Provide the (X, Y) coordinate of the cell's center where the given text is located.  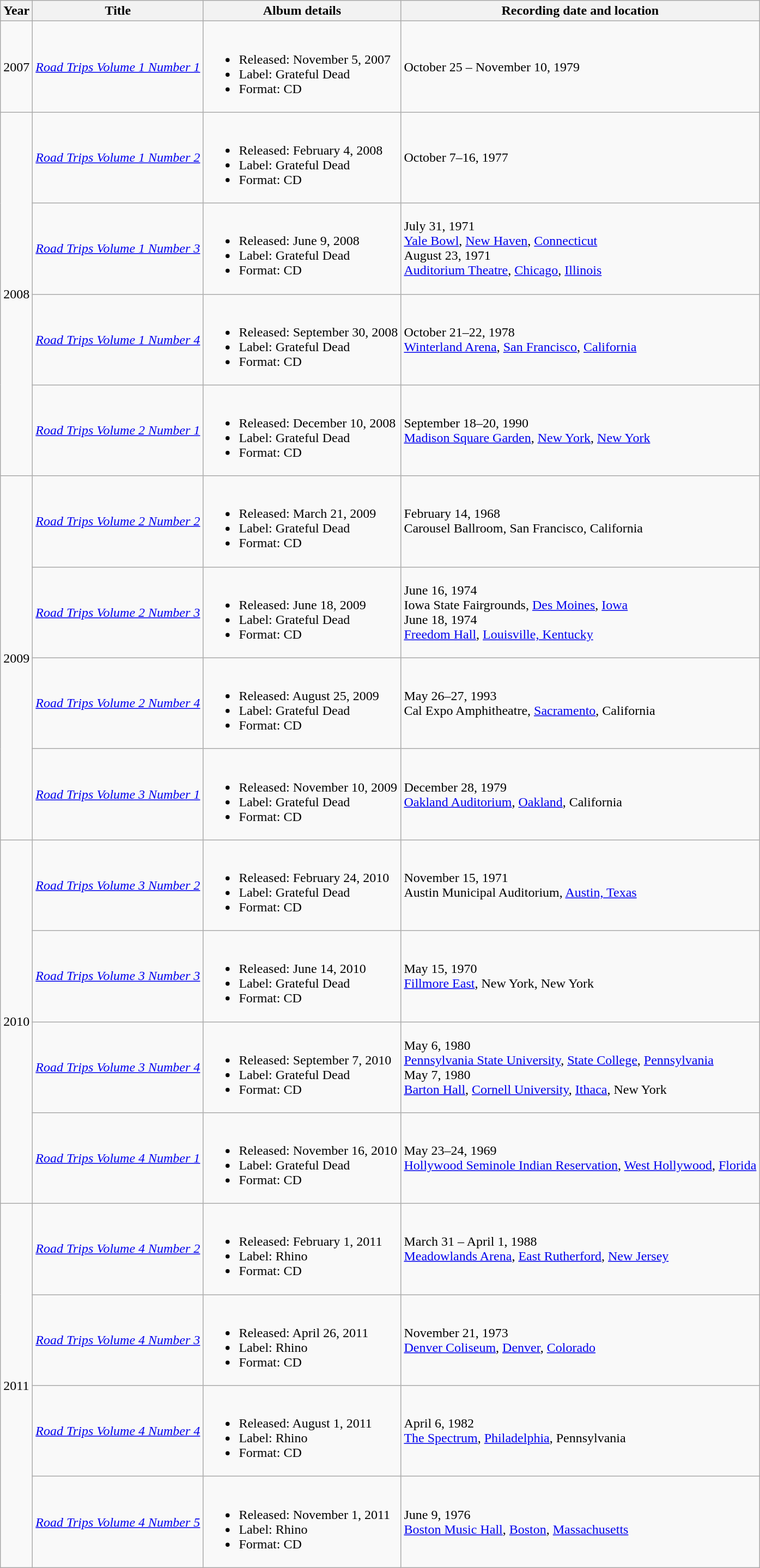
Released: February 24, 2010Label: Grateful DeadFormat: CD (302, 885)
Released: August 25, 2009Label: Grateful DeadFormat: CD (302, 703)
Road Trips Volume 4 Number 1 (118, 1159)
Released: June 9, 2008Label: Grateful DeadFormat: CD (302, 248)
Road Trips Volume 2 Number 4 (118, 703)
November 15, 1971 Austin Municipal Auditorium, Austin, Texas (580, 885)
Road Trips Volume 1 Number 2 (118, 158)
February 14, 1968 Carousel Ballroom, San Francisco, California (580, 522)
May 26–27, 1993 Cal Expo Amphitheatre, Sacramento, California (580, 703)
Road Trips Volume 1 Number 4 (118, 340)
Road Trips Volume 1 Number 3 (118, 248)
Road Trips Volume 2 Number 3 (118, 612)
November 21, 1973 Denver Coliseum, Denver, Colorado (580, 1340)
April 6, 1982 The Spectrum, Philadelphia, Pennsylvania (580, 1431)
2009 (16, 658)
Road Trips Volume 4 Number 3 (118, 1340)
Road Trips Volume 2 Number 2 (118, 522)
Released: August 1, 2011Label: RhinoFormat: CD (302, 1431)
May 23–24, 1969 Hollywood Seminole Indian Reservation, West Hollywood, Florida (580, 1159)
June 16, 1974 Iowa State Fairgrounds, Des Moines, Iowa June 18, 1974 Freedom Hall, Louisville, Kentucky (580, 612)
Released: December 10, 2008Label: Grateful DeadFormat: CD (302, 430)
Released: June 18, 2009Label: Grateful DeadFormat: CD (302, 612)
Released: November 1, 2011Label: RhinoFormat: CD (302, 1522)
Released: November 16, 2010Label: Grateful DeadFormat: CD (302, 1159)
Released: April 26, 2011Label: RhinoFormat: CD (302, 1340)
September 18–20, 1990 Madison Square Garden, New York, New York (580, 430)
May 6, 1980 Pennsylvania State University, State College, Pennsylvania May 7, 1980 Barton Hall, Cornell University, Ithaca, New York (580, 1067)
Released: February 4, 2008Label: Grateful DeadFormat: CD (302, 158)
Road Trips Volume 1 Number 1 (118, 66)
Road Trips Volume 4 Number 4 (118, 1431)
2010 (16, 1021)
2007 (16, 66)
Road Trips Volume 3 Number 4 (118, 1067)
Road Trips Volume 3 Number 2 (118, 885)
October 25 – November 10, 1979 (580, 66)
2011 (16, 1386)
Title (118, 11)
Released: September 30, 2008Label: Grateful DeadFormat: CD (302, 340)
Road Trips Volume 3 Number 3 (118, 976)
Year (16, 11)
June 9, 1976 Boston Music Hall, Boston, Massachusetts (580, 1522)
Released: November 5, 2007Label: Grateful DeadFormat: CD (302, 66)
Road Trips Volume 4 Number 5 (118, 1522)
October 7–16, 1977 (580, 158)
Released: February 1, 2011Label: RhinoFormat: CD (302, 1249)
Released: March 21, 2009Label: Grateful DeadFormat: CD (302, 522)
Road Trips Volume 2 Number 1 (118, 430)
Released: November 10, 2009Label: Grateful DeadFormat: CD (302, 794)
December 28, 1979 Oakland Auditorium, Oakland, California (580, 794)
Album details (302, 11)
Recording date and location (580, 11)
2008 (16, 294)
Road Trips Volume 4 Number 2 (118, 1249)
Road Trips Volume 3 Number 1 (118, 794)
March 31 – April 1, 1988 Meadowlands Arena, East Rutherford, New Jersey (580, 1249)
Released: September 7, 2010Label: Grateful DeadFormat: CD (302, 1067)
July 31, 1971 Yale Bowl, New Haven, Connecticut August 23, 1971 Auditorium Theatre, Chicago, Illinois (580, 248)
October 21–22, 1978 Winterland Arena, San Francisco, California (580, 340)
Released: June 14, 2010Label: Grateful DeadFormat: CD (302, 976)
May 15, 1970 Fillmore East, New York, New York (580, 976)
